Determine the (X, Y) coordinate at the center of the cell enclosing the given text.  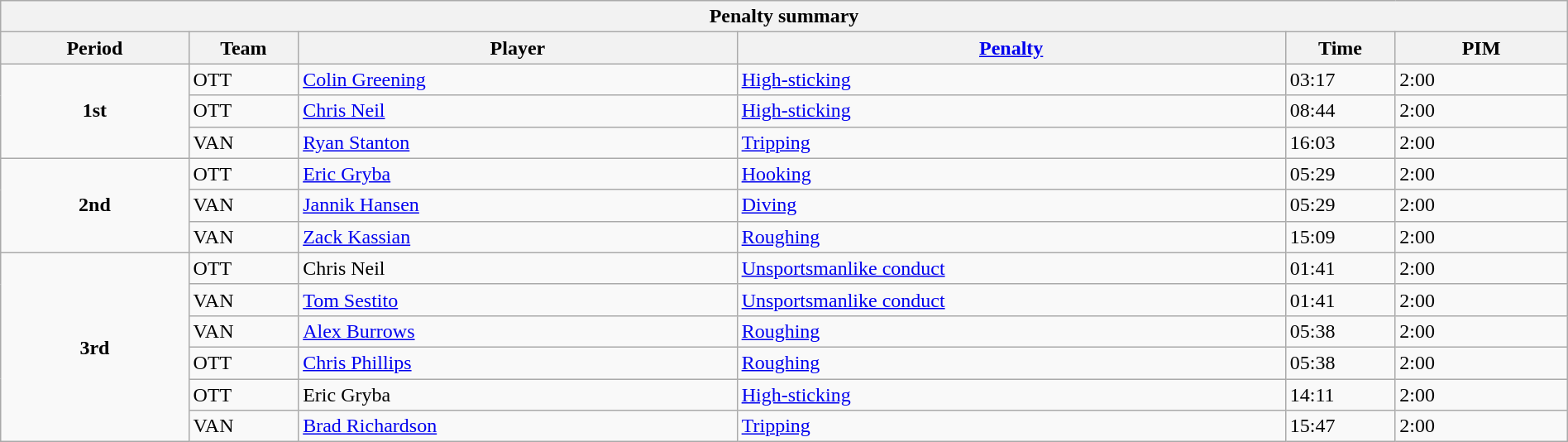
Penalty (1011, 48)
Player (518, 48)
15:09 (1340, 237)
Penalty summary (784, 17)
03:17 (1340, 79)
PIM (1481, 48)
Chris Phillips (518, 363)
15:47 (1340, 426)
Alex Burrows (518, 331)
16:03 (1340, 142)
Brad Richardson (518, 426)
Ryan Stanton (518, 142)
Jannik Hansen (518, 205)
14:11 (1340, 395)
Team (243, 48)
Hooking (1011, 174)
1st (94, 111)
Period (94, 48)
Time (1340, 48)
08:44 (1340, 111)
Zack Kassian (518, 237)
Diving (1011, 205)
Tom Sestito (518, 300)
Colin Greening (518, 79)
3rd (94, 347)
2nd (94, 205)
